Return [X, Y] of the center of cell containing provided text 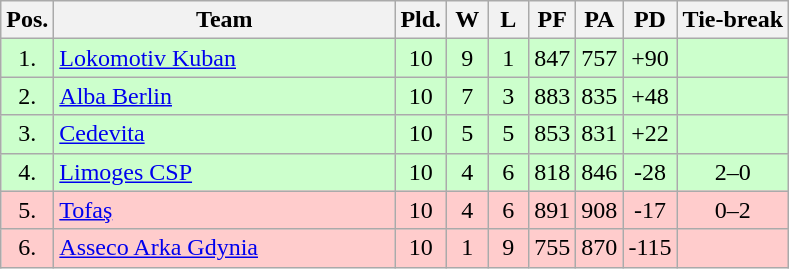
818 [552, 172]
+90 [650, 58]
+22 [650, 134]
847 [552, 58]
846 [600, 172]
Tofaş [224, 210]
757 [600, 58]
Pos. [28, 20]
Cedevita [224, 134]
+48 [650, 96]
PA [600, 20]
908 [600, 210]
PF [552, 20]
3. [28, 134]
Lokomotiv Kuban [224, 58]
L [508, 20]
PD [650, 20]
831 [600, 134]
Asseco Arka Gdynia [224, 248]
883 [552, 96]
5. [28, 210]
853 [552, 134]
835 [600, 96]
6. [28, 248]
870 [600, 248]
2. [28, 96]
W [468, 20]
-28 [650, 172]
4. [28, 172]
Limoges CSP [224, 172]
Tie-break [733, 20]
1. [28, 58]
Pld. [421, 20]
3 [508, 96]
-17 [650, 210]
2–0 [733, 172]
-115 [650, 248]
Team [224, 20]
7 [468, 96]
891 [552, 210]
0–2 [733, 210]
Alba Berlin [224, 96]
755 [552, 248]
